Pinpoint the cell where the given text exists, returning its (X, Y) midpoint coordinate. 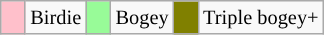
Birdie (56, 17)
Triple bogey+ (260, 17)
Bogey (142, 17)
